Pinpoint the cell where the given text exists, returning its (x, y) midpoint coordinate. 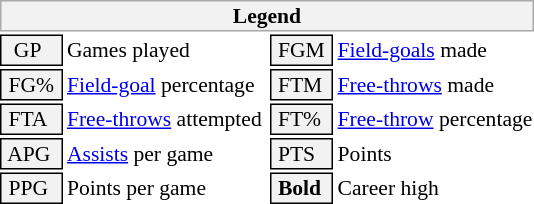
Points (435, 154)
FG% (31, 85)
FTM (302, 85)
FTA (31, 120)
Assists per game (166, 154)
Field-goals made (435, 50)
Field-goal percentage (166, 85)
Games played (166, 50)
GP (31, 50)
APG (31, 154)
Bold (302, 188)
FGM (302, 50)
FT% (302, 120)
Legend (267, 16)
Free-throws attempted (166, 120)
Free-throws made (435, 85)
PTS (302, 154)
PPG (31, 188)
Points per game (166, 188)
Free-throw percentage (435, 120)
Career high (435, 188)
